Pinpoint the cell where the given text exists, returning its [x, y] midpoint coordinate. 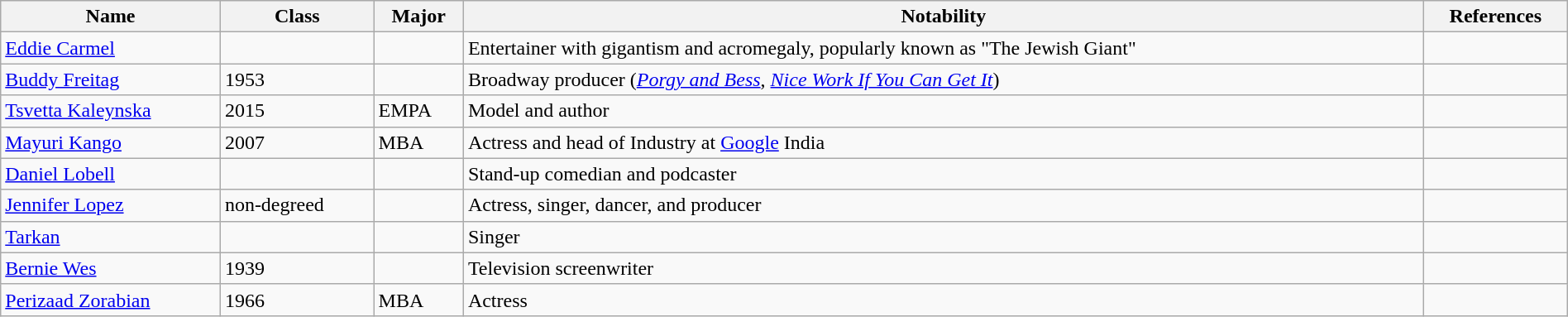
Broadway producer (Porgy and Bess, Nice Work If You Can Get It) [943, 79]
1966 [297, 300]
Mayuri Kango [111, 142]
2007 [297, 142]
Notability [943, 17]
Entertainer with gigantism and acromegaly, popularly known as "The Jewish Giant" [943, 48]
Class [297, 17]
Television screenwriter [943, 268]
1939 [297, 268]
Perizaad Zorabian [111, 300]
Eddie Carmel [111, 48]
Model and author [943, 111]
non-degreed [297, 205]
Actress, singer, dancer, and producer [943, 205]
Stand-up comedian and podcaster [943, 174]
EMPA [418, 111]
Major [418, 17]
References [1495, 17]
Tarkan [111, 237]
Singer [943, 237]
1953 [297, 79]
Actress [943, 300]
Jennifer Lopez [111, 205]
Actress and head of Industry at Google India [943, 142]
2015 [297, 111]
Buddy Freitag [111, 79]
Tsvetta Kaleynska [111, 111]
Daniel Lobell [111, 174]
Name [111, 17]
Bernie Wes [111, 268]
